Scan for the cell matching the given text and deliver its (X, Y) coordinate at center. 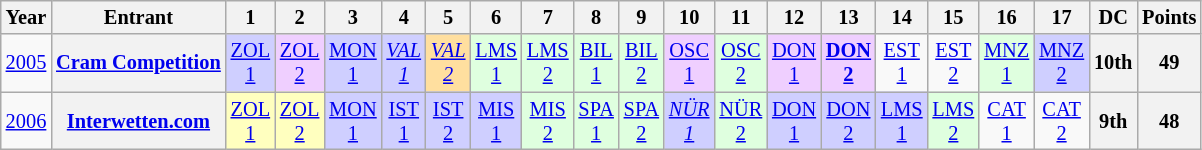
CAT1 (1006, 121)
8 (596, 17)
10 (689, 17)
3 (352, 17)
SPA2 (642, 121)
13 (848, 17)
MIS1 (496, 121)
VAL2 (448, 63)
CAT2 (1062, 121)
11 (740, 17)
EST1 (902, 63)
SPA1 (596, 121)
NÜR1 (689, 121)
2006 (26, 121)
4 (404, 17)
14 (902, 17)
BIL1 (596, 63)
Cram Competition (138, 63)
OSC2 (740, 63)
10th (1113, 63)
16 (1006, 17)
BIL2 (642, 63)
MNZ2 (1062, 63)
2005 (26, 63)
48 (1169, 121)
1 (250, 17)
IST2 (448, 121)
Entrant (138, 17)
5 (448, 17)
17 (1062, 17)
Interwetten.com (138, 121)
MIS2 (548, 121)
MNZ1 (1006, 63)
NÜR2 (740, 121)
15 (954, 17)
OSC1 (689, 63)
IST1 (404, 121)
49 (1169, 63)
VAL1 (404, 63)
12 (794, 17)
DC (1113, 17)
EST2 (954, 63)
6 (496, 17)
9th (1113, 121)
7 (548, 17)
Points (1169, 17)
2 (300, 17)
9 (642, 17)
Year (26, 17)
